Extract the (x, y) coordinate from the center of the cell holding the provided text.  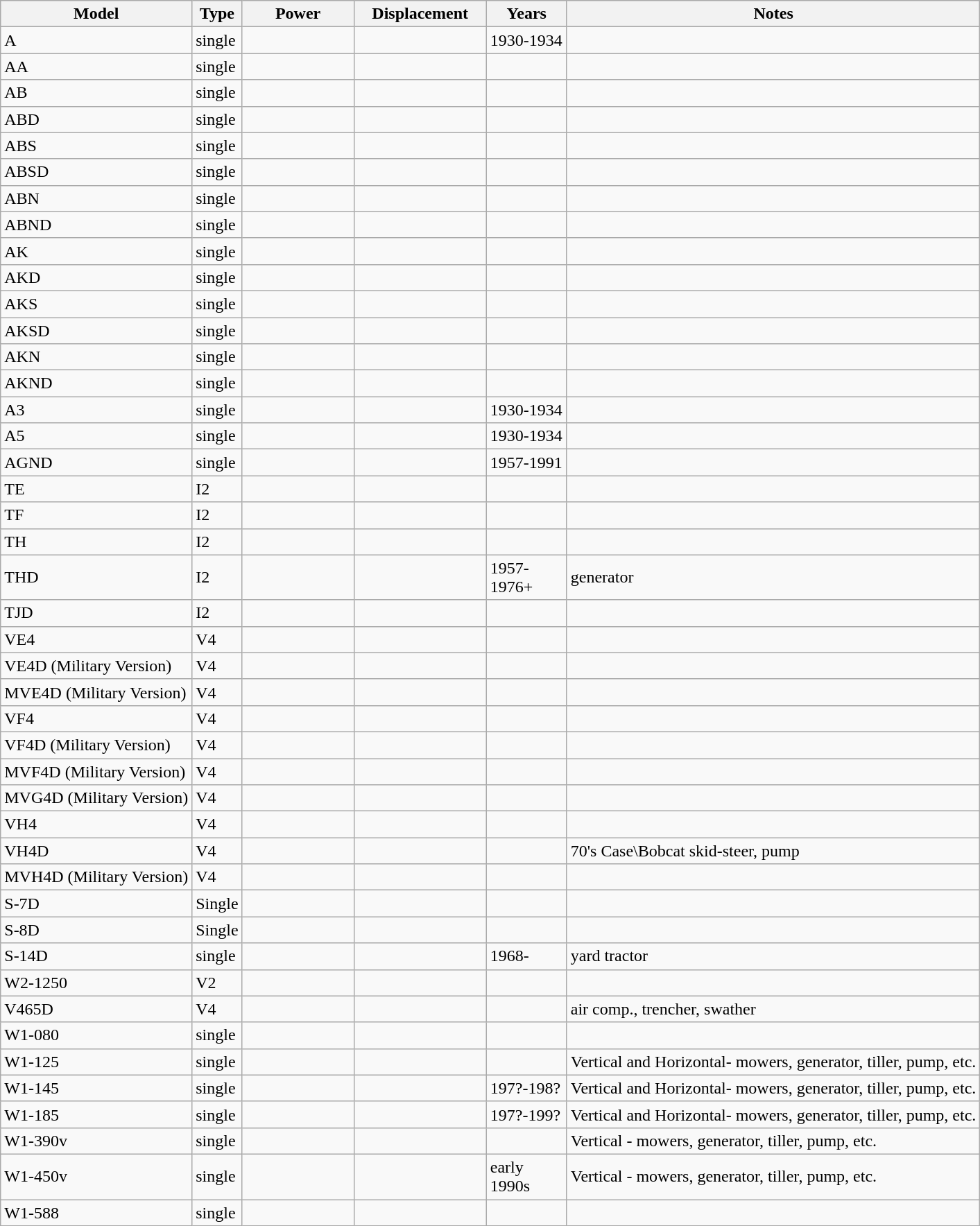
W1-185 (96, 1114)
S-14D (96, 956)
MVG4D (Military Version) (96, 798)
Years (526, 14)
W1-588 (96, 1213)
AK (96, 251)
AKSD (96, 331)
Power (298, 14)
Type (217, 14)
VH4D (96, 851)
Model (96, 14)
air comp., trencher, swather (773, 1009)
S-7D (96, 904)
V2 (217, 983)
VH4 (96, 824)
TE (96, 489)
W1-125 (96, 1062)
1957-1991 (526, 463)
A3 (96, 410)
AGND (96, 463)
AKN (96, 357)
early 1990s (526, 1176)
THD (96, 577)
ABD (96, 119)
197?-198? (526, 1088)
W1-450v (96, 1176)
VE4D (Military Version) (96, 666)
MVH4D (Military Version) (96, 877)
AB (96, 93)
VE4 (96, 639)
W1-145 (96, 1088)
VF4D (Military Version) (96, 745)
ABSD (96, 172)
W1-390v (96, 1141)
generator (773, 577)
V465D (96, 1009)
TF (96, 515)
ABND (96, 225)
AKD (96, 277)
VF4 (96, 718)
MVE4D (Military Version) (96, 692)
W1-080 (96, 1035)
1968- (526, 956)
197?-199? (526, 1114)
AKS (96, 304)
A (96, 40)
A5 (96, 436)
1957-1976+ (526, 577)
yard tractor (773, 956)
S-8D (96, 930)
Displacement (420, 14)
AA (96, 67)
ABN (96, 198)
AKND (96, 383)
MVF4D (Military Version) (96, 772)
ABS (96, 146)
70's Case\Bobcat skid-steer, pump (773, 851)
TH (96, 542)
Notes (773, 14)
W2-1250 (96, 983)
TJD (96, 613)
